For the text-containing cell, return its midpoint in [X, Y] coordinate format. 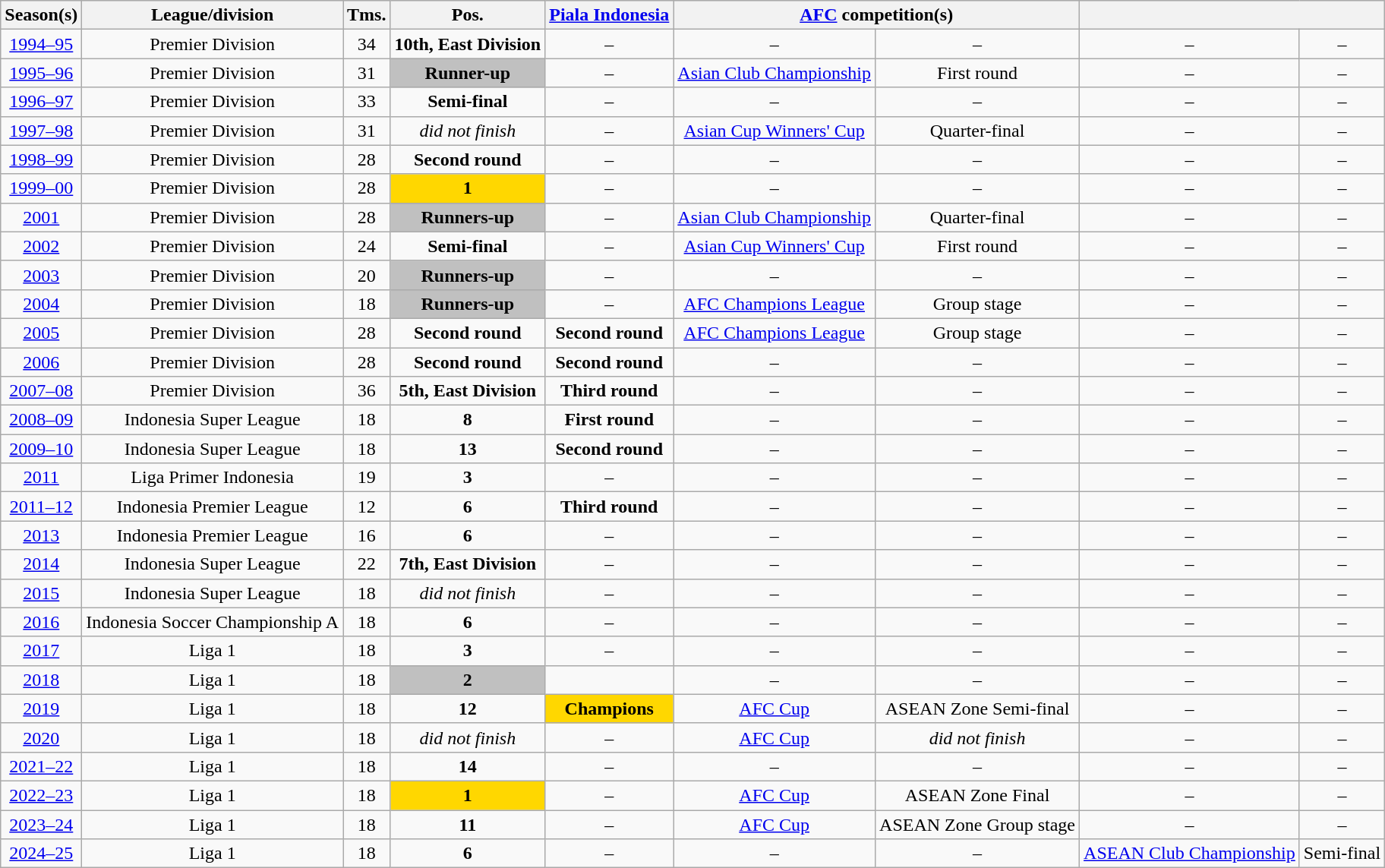
22 [367, 564]
ASEAN Zone Final [978, 795]
2022–23 [41, 795]
1998–99 [41, 159]
Runner-up [468, 73]
5th, East Division [468, 391]
ASEAN Zone Semi-final [978, 709]
2009–10 [41, 449]
2021–22 [41, 766]
11 [468, 824]
33 [367, 102]
League/division [213, 15]
19 [367, 478]
2020 [41, 737]
2016 [41, 622]
2013 [41, 535]
AFC competition(s) [876, 15]
Tms. [367, 15]
1999–00 [41, 188]
Piala Indonesia [609, 15]
2011–12 [41, 507]
2004 [41, 304]
2014 [41, 564]
2002 [41, 246]
2015 [41, 593]
1995–96 [41, 73]
2018 [41, 680]
34 [367, 44]
13 [468, 449]
2023–24 [41, 824]
2006 [41, 362]
2003 [41, 275]
24 [367, 246]
Champions [609, 709]
ASEAN Zone Group stage [978, 824]
2011 [41, 478]
1997–98 [41, 131]
20 [367, 275]
ASEAN Club Championship [1190, 854]
Pos. [468, 15]
Season(s) [41, 15]
36 [367, 391]
Liga Primer Indonesia [213, 478]
2001 [41, 217]
2007–08 [41, 391]
2024–25 [41, 854]
2 [468, 680]
Indonesia Soccer Championship A [213, 622]
16 [367, 535]
2017 [41, 651]
1994–95 [41, 44]
1996–97 [41, 102]
2008–09 [41, 420]
8 [468, 420]
14 [468, 766]
7th, East Division [468, 564]
2019 [41, 709]
10th, East Division [468, 44]
2005 [41, 333]
